Return the (x, y) coordinate for the center point of the cell that contains the specified text.  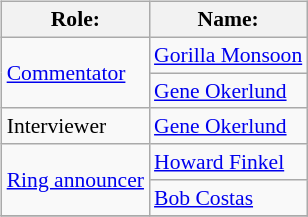
Bob Costas (228, 198)
Role: (76, 20)
Name: (228, 20)
Ring announcer (76, 180)
Commentator (76, 72)
Gorilla Monsoon (228, 55)
Howard Finkel (228, 162)
Interviewer (76, 126)
